Return [x, y] of the center of cell containing provided text 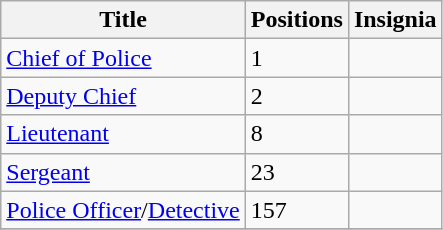
Sergeant [124, 172]
Title [124, 20]
Deputy Chief [124, 96]
Lieutenant [124, 134]
2 [296, 96]
Police Officer/Detective [124, 210]
Insignia [395, 20]
23 [296, 172]
8 [296, 134]
1 [296, 58]
Chief of Police [124, 58]
Positions [296, 20]
157 [296, 210]
